From the cell containing the given text, extract its center point as (x, y) coordinate. 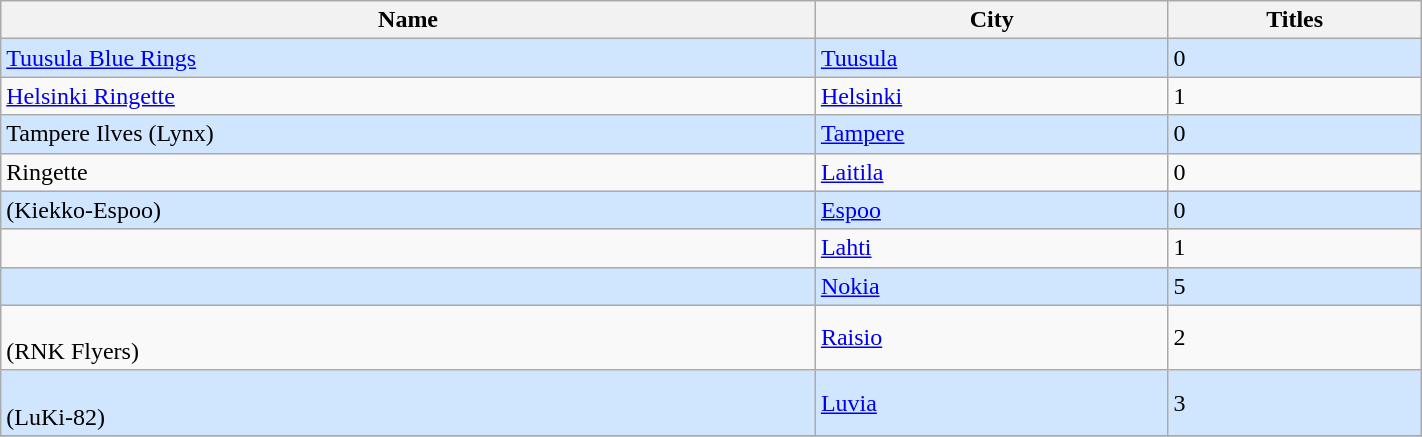
Tampere Ilves (Lynx) (408, 134)
Lahti (992, 248)
(Kiekko-Espoo) (408, 210)
Luvia (992, 402)
Tuusula Blue Rings (408, 58)
Helsinki Ringette (408, 96)
Helsinki (992, 96)
3 (1294, 402)
Espoo (992, 210)
5 (1294, 286)
(RNK Flyers) (408, 338)
Raisio (992, 338)
(LuKi-82) (408, 402)
Tampere (992, 134)
Tuusula (992, 58)
2 (1294, 338)
Ringette (408, 172)
City (992, 20)
Nokia (992, 286)
Laitila (992, 172)
Titles (1294, 20)
Name (408, 20)
